From the cell containing the given text, extract its center point as (x, y) coordinate. 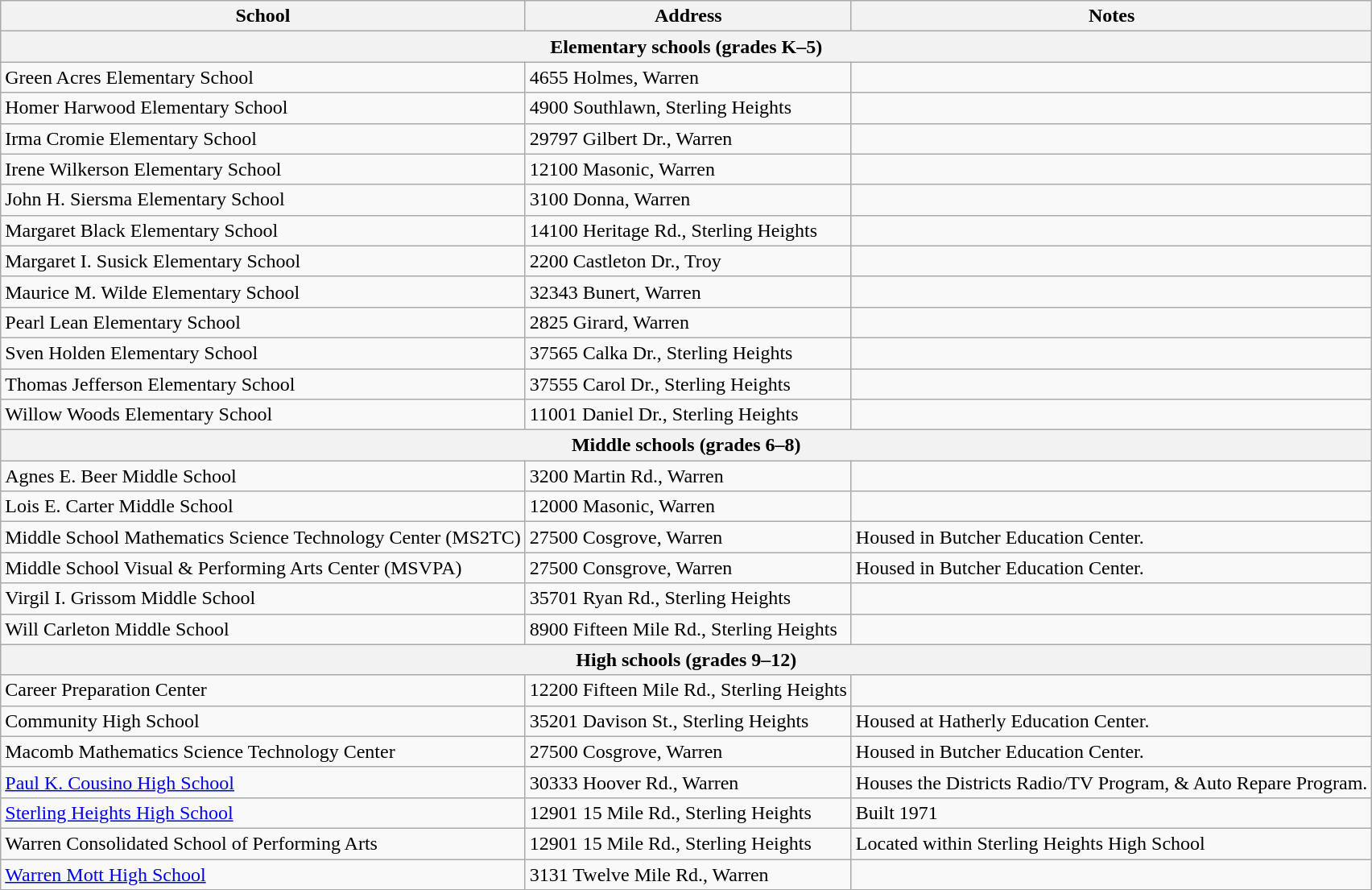
Margaret Black Elementary School (262, 230)
Middle School Visual & Performing Arts Center (MSVPA) (262, 568)
Career Preparation Center (262, 690)
37565 Calka Dr., Sterling Heights (688, 353)
Middle schools (grades 6–8) (686, 445)
Thomas Jefferson Elementary School (262, 384)
Houses the Districts Radio/TV Program, & Auto Repare Program. (1111, 782)
Paul K. Cousino High School (262, 782)
Willow Woods Elementary School (262, 415)
Middle School Mathematics Science Technology Center (MS2TC) (262, 537)
High schools (grades 9–12) (686, 660)
Sven Holden Elementary School (262, 353)
Irma Cromie Elementary School (262, 139)
3100 Donna, Warren (688, 200)
30333 Hoover Rd., Warren (688, 782)
12000 Masonic, Warren (688, 507)
12100 Masonic, Warren (688, 169)
Located within Sterling Heights High School (1111, 843)
35201 Davison St., Sterling Heights (688, 721)
Address (688, 16)
3200 Martin Rd., Warren (688, 476)
4900 Southlawn, Sterling Heights (688, 108)
Elementary schools (grades K–5) (686, 47)
Pearl Lean Elementary School (262, 322)
37555 Carol Dr., Sterling Heights (688, 384)
Notes (1111, 16)
Housed at Hatherly Education Center. (1111, 721)
John H. Siersma Elementary School (262, 200)
Sterling Heights High School (262, 813)
14100 Heritage Rd., Sterling Heights (688, 230)
3131 Twelve Mile Rd., Warren (688, 874)
Community High School (262, 721)
2200 Castleton Dr., Troy (688, 261)
29797 Gilbert Dr., Warren (688, 139)
Virgil I. Grissom Middle School (262, 598)
Maurice M. Wilde Elementary School (262, 292)
4655 Holmes, Warren (688, 77)
Will Carleton Middle School (262, 629)
Homer Harwood Elementary School (262, 108)
Margaret I. Susick Elementary School (262, 261)
Agnes E. Beer Middle School (262, 476)
Macomb Mathematics Science Technology Center (262, 751)
35701 Ryan Rd., Sterling Heights (688, 598)
Warren Mott High School (262, 874)
Built 1971 (1111, 813)
27500 Consgrove, Warren (688, 568)
11001 Daniel Dr., Sterling Heights (688, 415)
Lois E. Carter Middle School (262, 507)
8900 Fifteen Mile Rd., Sterling Heights (688, 629)
Warren Consolidated School of Performing Arts (262, 843)
Green Acres Elementary School (262, 77)
2825 Girard, Warren (688, 322)
12200 Fifteen Mile Rd., Sterling Heights (688, 690)
32343 Bunert, Warren (688, 292)
Irene Wilkerson Elementary School (262, 169)
School (262, 16)
